Extract the (x, y) coordinate from the center of the cell holding the provided text.  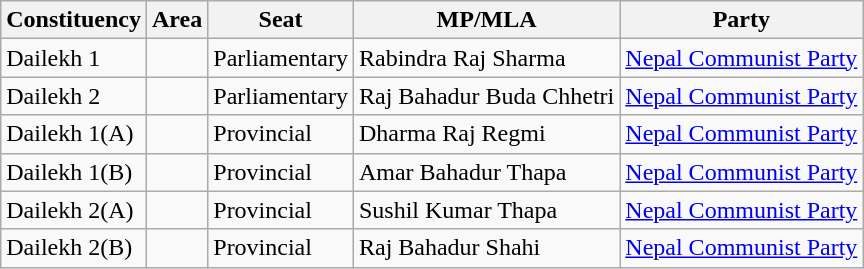
Raj Bahadur Buda Chhetri (486, 96)
Constituency (74, 20)
MP/MLA (486, 20)
Seat (281, 20)
Dailekh 2(A) (74, 210)
Dharma Raj Regmi (486, 134)
Dailekh 1(A) (74, 134)
Dailekh 2 (74, 96)
Area (176, 20)
Sushil Kumar Thapa (486, 210)
Amar Bahadur Thapa (486, 172)
Dailekh 1 (74, 58)
Dailekh 1(B) (74, 172)
Dailekh 2(B) (74, 248)
Rabindra Raj Sharma (486, 58)
Raj Bahadur Shahi (486, 248)
Party (742, 20)
